Find where the given text appears and provide that cell's center as [x, y] coordinate. 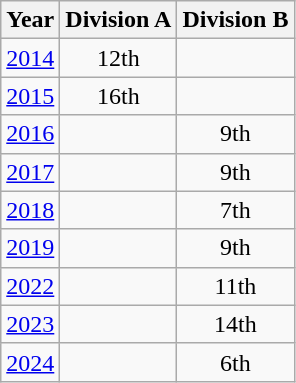
2018 [30, 210]
2015 [30, 96]
2022 [30, 286]
2023 [30, 324]
Division B [236, 20]
6th [236, 362]
2014 [30, 58]
2024 [30, 362]
14th [236, 324]
2019 [30, 248]
12th [118, 58]
16th [118, 96]
7th [236, 210]
2017 [30, 172]
Year [30, 20]
11th [236, 286]
Division A [118, 20]
2016 [30, 134]
